Locate the cell with the specified text and output its (x, y) center coordinate. 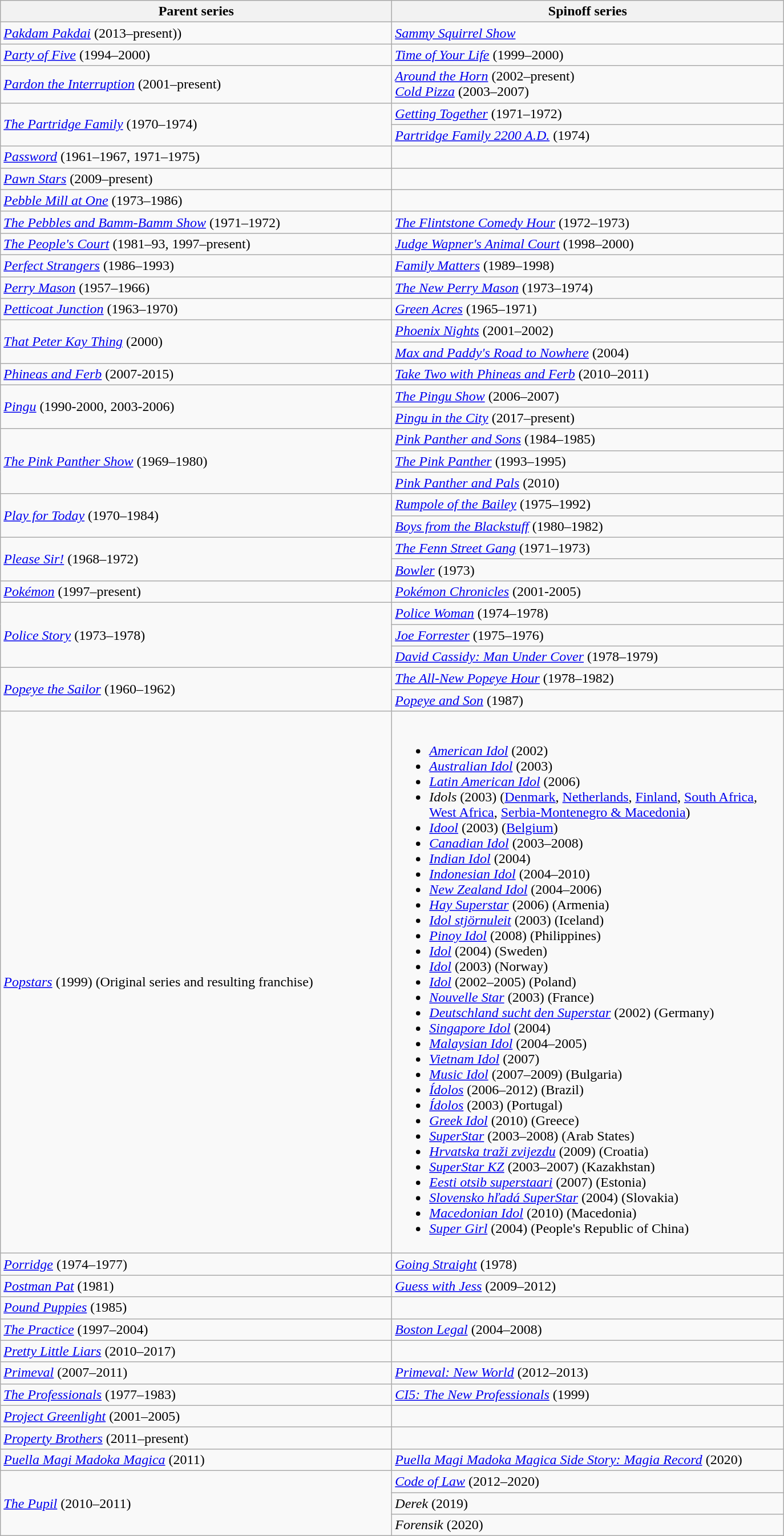
Partridge Family 2200 A.D. (1974) (588, 135)
Green Acres (1965–1971) (588, 309)
The Pupil (2010–2011) (196, 1503)
Play for Today (1970–1984) (196, 515)
Postman Pat (1981) (196, 1286)
Bowler (1973) (588, 570)
Around the Horn (2002–present)Cold Pizza (2003–2007) (588, 84)
The Pink Panther Show (1969–1980) (196, 461)
Getting Together (1971–1972) (588, 114)
Judge Wapner's Animal Court (1998–2000) (588, 244)
Pink Panther and Sons (1984–1985) (588, 440)
The New Perry Mason (1973–1974) (588, 287)
Puella Magi Madoka Magica (2011) (196, 1460)
Police Story (1973–1978) (196, 635)
The People's Court (1981–93, 1997–present) (196, 244)
Popeye and Son (1987) (588, 700)
The Practice (1997–2004) (196, 1329)
Rumpole of the Bailey (1975–1992) (588, 505)
Pakdam Pakdai (2013–present)) (196, 33)
Party of Five (1994–2000) (196, 55)
The Pebbles and Bamm-Bamm Show (1971–1972) (196, 222)
Code of Law (2012–2020) (588, 1481)
Going Straight (1978) (588, 1264)
Pawn Stars (2009–present) (196, 179)
Family Matters (1989–1998) (588, 265)
The Pingu Show (2006–2007) (588, 396)
The Fenn Street Gang (1971–1973) (588, 548)
Porridge (1974–1977) (196, 1264)
The Flintstone Comedy Hour (1972–1973) (588, 222)
Pokémon Chronicles (2001-2005) (588, 591)
Pokémon (1997–present) (196, 591)
Puella Magi Madoka Magica Side Story: Magia Record (2020) (588, 1460)
Boys from the Blackstuff (1980–1982) (588, 526)
Password (1961–1967, 1971–1975) (196, 157)
Perry Mason (1957–1966) (196, 287)
Petticoat Junction (1963–1970) (196, 309)
That Peter Kay Thing (2000) (196, 342)
Guess with Jess (2009–2012) (588, 1286)
Take Two with Phineas and Ferb (2010–2011) (588, 374)
Derek (2019) (588, 1503)
Phoenix Nights (2001–2002) (588, 331)
The All-New Popeye Hour (1978–1982) (588, 679)
Pingu (1990-2000, 2003-2006) (196, 407)
Perfect Strangers (1986–1993) (196, 265)
Spinoff series (588, 11)
Phineas and Ferb (2007-2015) (196, 374)
Time of Your Life (1999–2000) (588, 55)
Property Brothers (2011–present) (196, 1438)
Forensik (2020) (588, 1525)
Please Sir! (1968–1972) (196, 559)
Primeval (2007–2011) (196, 1373)
Pebble Mill at One (1973–1986) (196, 200)
Sammy Squirrel Show (588, 33)
The Partridge Family (1970–1974) (196, 124)
CI5: The New Professionals (1999) (588, 1394)
Pingu in the City (2017–present) (588, 418)
Parent series (196, 11)
Max and Paddy's Road to Nowhere (2004) (588, 353)
Police Woman (1974–1978) (588, 613)
Pink Panther and Pals (2010) (588, 483)
Joe Forrester (1975–1976) (588, 635)
Project Greenlight (2001–2005) (196, 1416)
The Professionals (1977–1983) (196, 1394)
Pardon the Interruption (2001–present) (196, 84)
David Cassidy: Man Under Cover (1978–1979) (588, 657)
The Pink Panther (1993–1995) (588, 461)
Boston Legal (2004–2008) (588, 1329)
Pretty Little Liars (2010–2017) (196, 1351)
Popeye the Sailor (1960–1962) (196, 690)
Pound Puppies (1985) (196, 1308)
Popstars (1999) (Original series and resulting franchise) (196, 982)
Primeval: New World (2012–2013) (588, 1373)
